Find where the given text appears and provide that cell's center as [x, y] coordinate. 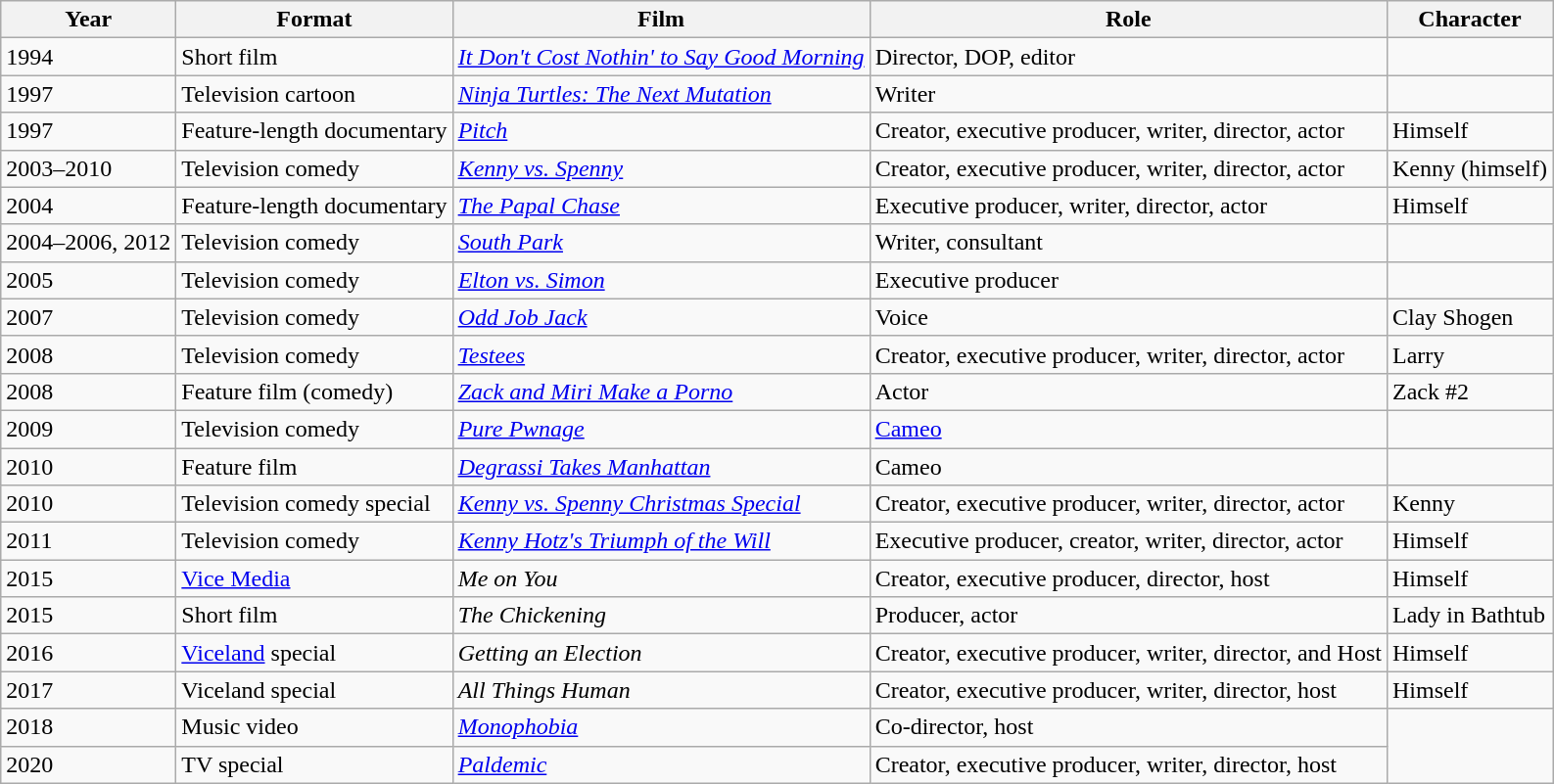
Director, DOP, editor [1128, 57]
Degrassi Takes Manhattan [661, 467]
Kenny Hotz's Triumph of the Will [661, 541]
Getting an Election [661, 653]
Television comedy special [314, 504]
Pitch [661, 131]
Character [1469, 20]
Format [314, 20]
Writer, consultant [1128, 243]
Larry [1469, 354]
1994 [88, 57]
Testees [661, 354]
Creator, executive producer, director, host [1128, 578]
2018 [88, 727]
The Chickening [661, 616]
All Things Human [661, 690]
Co-director, host [1128, 727]
Kenny vs. Spenny Christmas Special [661, 504]
2009 [88, 429]
Producer, actor [1128, 616]
It Don't Cost Nothin' to Say Good Morning [661, 57]
Zack and Miri Make a Porno [661, 392]
Executive producer, writer, director, actor [1128, 206]
2005 [88, 280]
Feature film [314, 467]
2020 [88, 764]
Ninja Turtles: The Next Mutation [661, 94]
Paldemic [661, 764]
Executive producer, creator, writer, director, actor [1128, 541]
Music video [314, 727]
Role [1128, 20]
TV special [314, 764]
Kenny [1469, 504]
Kenny vs. Spenny [661, 168]
2016 [88, 653]
2004–2006, 2012 [88, 243]
2007 [88, 317]
Year [88, 20]
The Papal Chase [661, 206]
Film [661, 20]
Creator, executive producer, writer, director, and Host [1128, 653]
Actor [1128, 392]
Me on You [661, 578]
Executive producer [1128, 280]
South Park [661, 243]
Vice Media [314, 578]
2011 [88, 541]
Odd Job Jack [661, 317]
Lady in Bathtub [1469, 616]
Elton vs. Simon [661, 280]
Feature film (comedy) [314, 392]
Television cartoon [314, 94]
Pure Pwnage [661, 429]
2003–2010 [88, 168]
2017 [88, 690]
Zack #2 [1469, 392]
Kenny (himself) [1469, 168]
Voice [1128, 317]
Writer [1128, 94]
2004 [88, 206]
Clay Shogen [1469, 317]
Monophobia [661, 727]
